Scan for the cell matching the given text and deliver its (X, Y) coordinate at center. 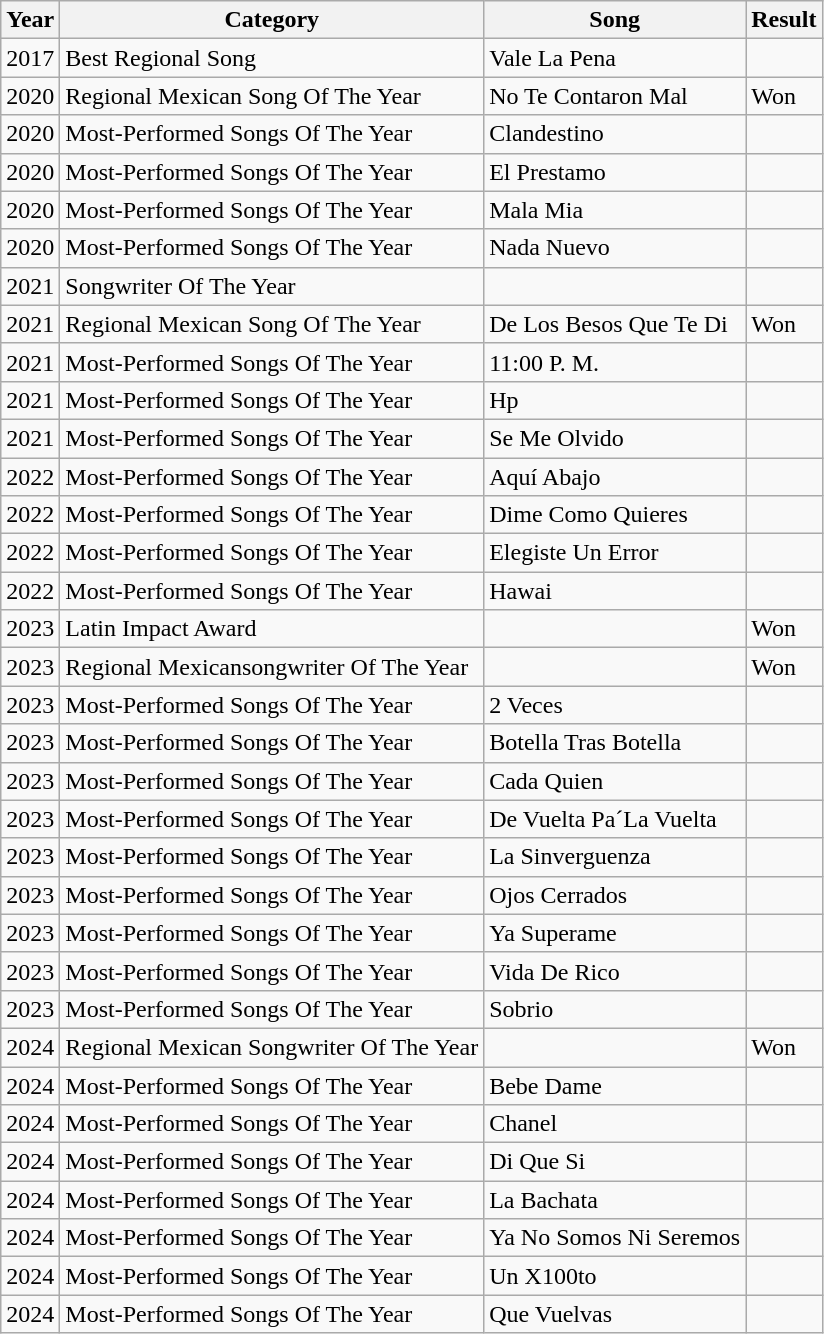
Songwriter Of The Year (272, 286)
Song (615, 20)
De Los Besos Que Te Di (615, 324)
Vida De Rico (615, 971)
Que Vuelvas (615, 1314)
Year (30, 20)
2017 (30, 58)
Di Que Si (615, 1162)
Ya Superame (615, 933)
Un X100to (615, 1276)
Cada Quien (615, 781)
Hawai (615, 591)
De Vuelta Pa´La Vuelta (615, 819)
Bebe Dame (615, 1085)
Chanel (615, 1124)
11:00 P. M. (615, 362)
Sobrio (615, 1009)
Nada Nuevo (615, 248)
No Te Contaron Mal (615, 96)
Clandestino (615, 134)
Ojos Cerrados (615, 895)
Aquí Abajo (615, 477)
Regional Mexicansongwriter Of The Year (272, 667)
Result (784, 20)
Elegiste Un Error (615, 553)
Dime Como Quieres (615, 515)
Se Me Olvido (615, 438)
Category (272, 20)
Ya No Somos Ni Seremos (615, 1238)
Mala Mia (615, 210)
La Sinverguenza (615, 857)
La Bachata (615, 1200)
Latin Impact Award (272, 629)
Regional Mexican Songwriter Of The Year (272, 1047)
2 Veces (615, 705)
El Prestamo (615, 172)
Hp (615, 400)
Best Regional Song (272, 58)
Botella Tras Botella (615, 743)
Vale La Pena (615, 58)
